Identify which cell holds the provided text, then report its [X, Y] central coordinate. 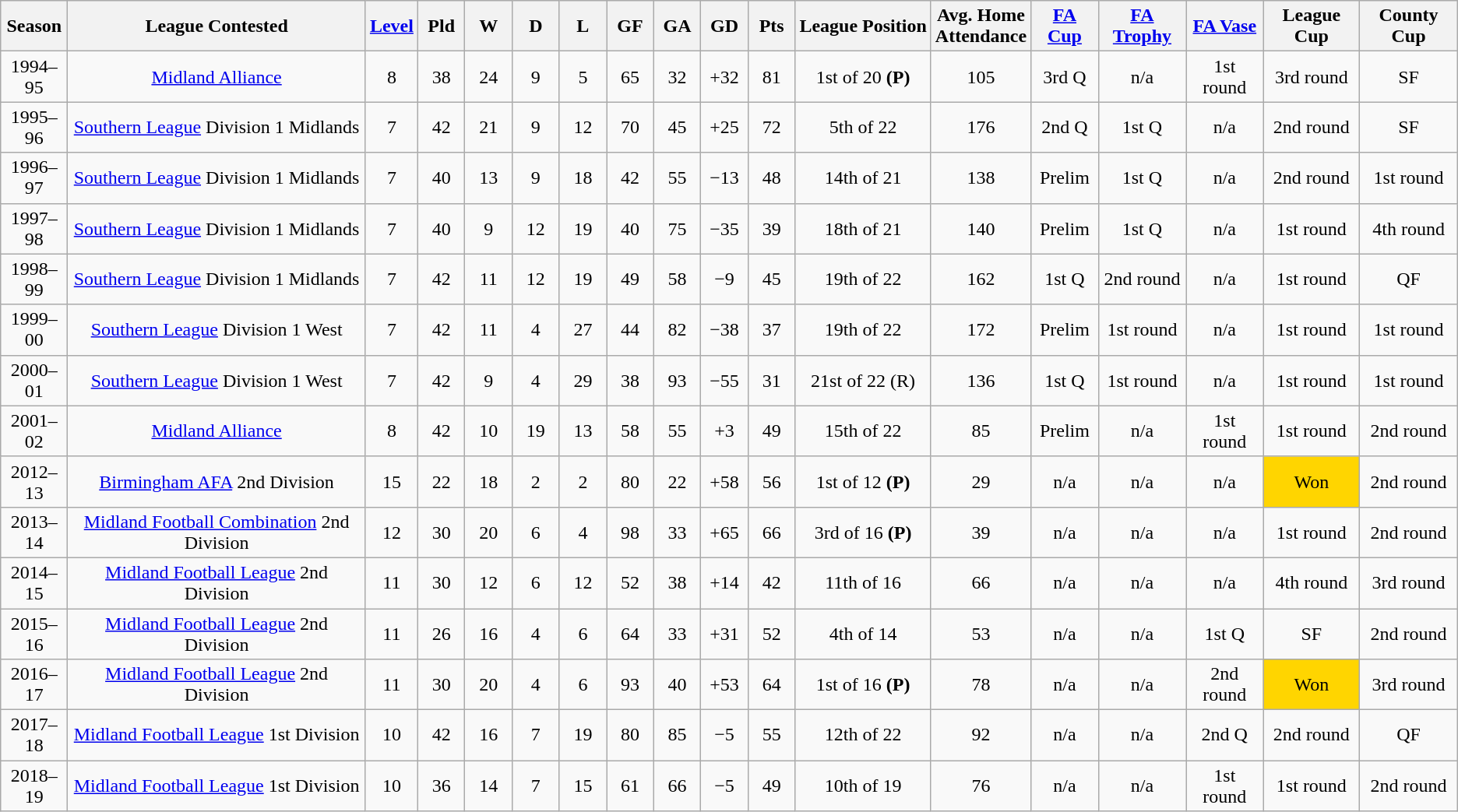
136 [981, 380]
92 [981, 735]
76 [981, 786]
1st of 12 (P) [863, 481]
37 [771, 330]
176 [981, 128]
78 [981, 685]
5th of 22 [863, 128]
56 [771, 481]
2000–01 [34, 380]
+25 [724, 128]
2014–15 [34, 582]
81 [771, 76]
138 [981, 178]
Pld [441, 26]
1st of 20 (P) [863, 76]
FA Vase [1224, 26]
32 [678, 76]
1997–98 [34, 229]
League Cup [1312, 26]
2001–02 [34, 431]
−13 [724, 178]
County Cup [1408, 26]
FA Cup [1065, 26]
61 [631, 786]
+65 [724, 533]
15th of 22 [863, 431]
2013–14 [34, 533]
+32 [724, 76]
70 [631, 128]
Pts [771, 26]
2016–17 [34, 685]
1995–96 [34, 128]
14th of 21 [863, 178]
11th of 16 [863, 582]
1996–97 [34, 178]
1999–00 [34, 330]
2017–18 [34, 735]
172 [981, 330]
GD [724, 26]
1st of 16 (P) [863, 685]
Birmingham AFA 2nd Division [217, 481]
+31 [724, 634]
14 [489, 786]
98 [631, 533]
2012–13 [34, 481]
140 [981, 229]
48 [771, 178]
−35 [724, 229]
FA Trophy [1142, 26]
4th of 14 [863, 634]
+58 [724, 481]
League Position [863, 26]
21 [489, 128]
65 [631, 76]
Level [391, 26]
GA [678, 26]
L [583, 26]
1998–99 [34, 279]
D [536, 26]
82 [678, 330]
44 [631, 330]
12th of 22 [863, 735]
W [489, 26]
105 [981, 76]
Midland Football Combination 2nd Division [217, 533]
−9 [724, 279]
10th of 19 [863, 786]
Season [34, 26]
26 [441, 634]
72 [771, 128]
GF [631, 26]
League Contested [217, 26]
Avg. HomeAttendance [981, 26]
21st of 22 (R) [863, 380]
2015–16 [34, 634]
−55 [724, 380]
36 [441, 786]
+53 [724, 685]
1994–95 [34, 76]
+3 [724, 431]
3rd of 16 (P) [863, 533]
31 [771, 380]
24 [489, 76]
75 [678, 229]
27 [583, 330]
5 [583, 76]
+14 [724, 582]
−38 [724, 330]
18th of 21 [863, 229]
3rd Q [1065, 76]
162 [981, 279]
2018–19 [34, 786]
53 [981, 634]
